For the text-containing cell, return its midpoint in [X, Y] coordinate format. 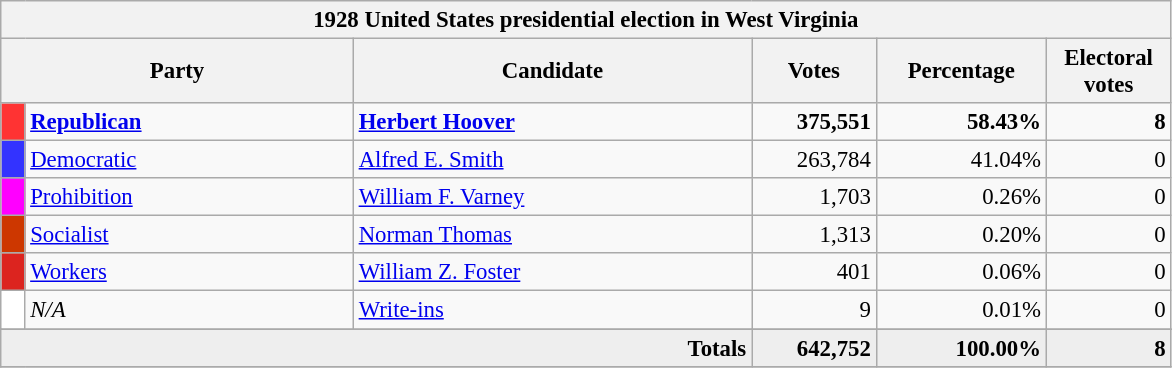
Percentage [961, 72]
Candidate [552, 72]
Write-ins [552, 310]
Workers [189, 273]
N/A [189, 310]
1928 United States presidential election in West Virginia [586, 20]
Votes [814, 72]
1,313 [814, 235]
0.06% [961, 273]
1,703 [814, 197]
9 [814, 310]
375,551 [814, 122]
401 [814, 273]
Democratic [189, 160]
Electoral votes [1108, 72]
100.00% [961, 348]
0.20% [961, 235]
Totals [376, 348]
Republican [189, 122]
Norman Thomas [552, 235]
William F. Varney [552, 197]
Socialist [189, 235]
0.26% [961, 197]
0.01% [961, 310]
41.04% [961, 160]
58.43% [961, 122]
Party [178, 72]
William Z. Foster [552, 273]
263,784 [814, 160]
Prohibition [189, 197]
Herbert Hoover [552, 122]
642,752 [814, 348]
Alfred E. Smith [552, 160]
